Output the (X, Y) coordinate of the center of the cell containing the given text.  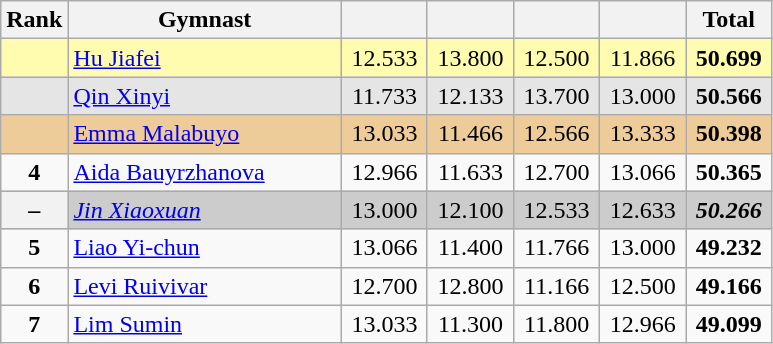
50.699 (729, 58)
6 (34, 286)
Gymnast (205, 20)
Qin Xinyi (205, 96)
11.733 (384, 96)
50.398 (729, 134)
7 (34, 324)
11.400 (470, 248)
– (34, 210)
Lim Sumin (205, 324)
13.333 (643, 134)
50.566 (729, 96)
13.800 (470, 58)
49.232 (729, 248)
Levi Ruivivar (205, 286)
5 (34, 248)
12.100 (470, 210)
11.300 (470, 324)
11.166 (557, 286)
11.766 (557, 248)
49.099 (729, 324)
Total (729, 20)
Rank (34, 20)
11.633 (470, 172)
50.266 (729, 210)
Emma Malabuyo (205, 134)
50.365 (729, 172)
13.700 (557, 96)
11.466 (470, 134)
12.133 (470, 96)
Aida Bauyrzhanova (205, 172)
Hu Jiafei (205, 58)
12.800 (470, 286)
49.166 (729, 286)
12.633 (643, 210)
11.800 (557, 324)
12.566 (557, 134)
Liao Yi-chun (205, 248)
4 (34, 172)
11.866 (643, 58)
Jin Xiaoxuan (205, 210)
